Pinpoint the cell where the given text exists, returning its (X, Y) midpoint coordinate. 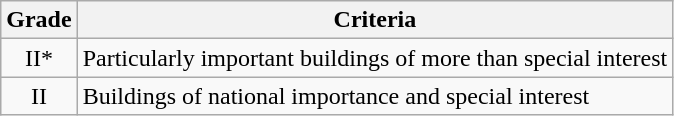
Criteria (375, 20)
Grade (39, 20)
Particularly important buildings of more than special interest (375, 58)
II (39, 96)
Buildings of national importance and special interest (375, 96)
II* (39, 58)
